Extract the (X, Y) coordinate from the center of the cell holding the provided text.  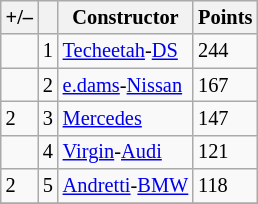
3 (48, 118)
4 (48, 152)
1 (48, 51)
Constructor (126, 17)
5 (48, 186)
Mercedes (126, 118)
167 (225, 85)
244 (225, 51)
Techeetah-DS (126, 51)
+/– (20, 17)
e.dams-Nissan (126, 85)
147 (225, 118)
118 (225, 186)
Andretti-BMW (126, 186)
Virgin-Audi (126, 152)
121 (225, 152)
Points (225, 17)
